Return the (X, Y) coordinate for the center point of the cell that contains the specified text.  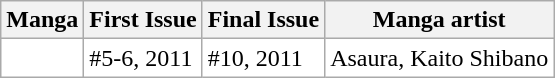
Asaura, Kaito Shibano (440, 58)
Manga (42, 20)
#10, 2011 (263, 58)
#5-6, 2011 (143, 58)
Manga artist (440, 20)
Final Issue (263, 20)
First Issue (143, 20)
